Identify which cell holds the provided text, then report its (X, Y) central coordinate. 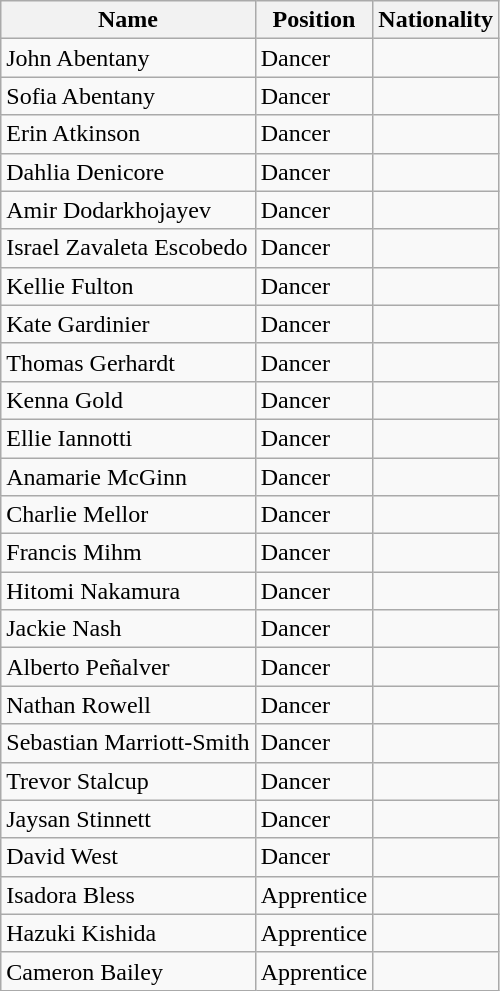
Position (314, 20)
Kate Gardinier (128, 324)
Israel Zavaleta Escobedo (128, 248)
Amir Dodarkhojayev (128, 210)
David West (128, 857)
John Abentany (128, 58)
Thomas Gerhardt (128, 362)
Isadora Bless (128, 895)
Jackie Nash (128, 629)
Kenna Gold (128, 400)
Cameron Bailey (128, 971)
Nationality (436, 20)
Dahlia Denicore (128, 172)
Name (128, 20)
Anamarie McGinn (128, 477)
Hazuki Kishida (128, 933)
Kellie Fulton (128, 286)
Sebastian Marriott-Smith (128, 743)
Trevor Stalcup (128, 781)
Hitomi Nakamura (128, 591)
Ellie Iannotti (128, 438)
Nathan Rowell (128, 705)
Francis Mihm (128, 553)
Jaysan Stinnett (128, 819)
Sofia Abentany (128, 96)
Charlie Mellor (128, 515)
Erin Atkinson (128, 134)
Alberto Peñalver (128, 667)
